Determine the [X, Y] coordinate at the center of the cell enclosing the given text.  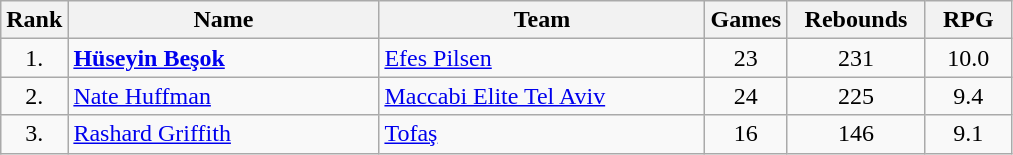
Rebounds [856, 20]
Nate Huffman [224, 96]
146 [856, 134]
2. [34, 96]
Efes Pilsen [542, 58]
23 [746, 58]
Rashard Griffith [224, 134]
9.1 [968, 134]
Maccabi Elite Tel Aviv [542, 96]
Name [224, 20]
10.0 [968, 58]
1. [34, 58]
231 [856, 58]
Team [542, 20]
225 [856, 96]
Hüseyin Beşok [224, 58]
RPG [968, 20]
3. [34, 134]
9.4 [968, 96]
24 [746, 96]
Games [746, 20]
Rank [34, 20]
Tofaş [542, 134]
16 [746, 134]
